From the cell containing the given text, extract its center point as [x, y] coordinate. 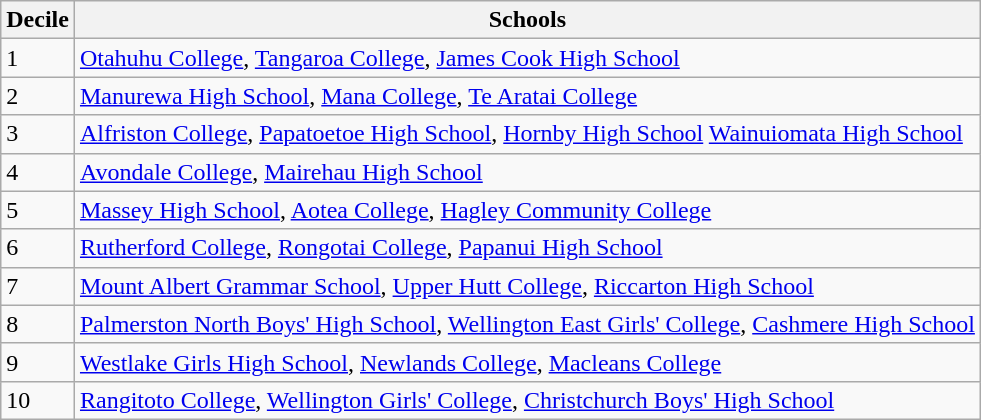
10 [38, 400]
Schools [527, 20]
1 [38, 58]
Rangitoto College, Wellington Girls' College, Christchurch Boys' High School [527, 400]
3 [38, 134]
Palmerston North Boys' High School, Wellington East Girls' College, Cashmere High School [527, 324]
9 [38, 362]
8 [38, 324]
5 [38, 210]
4 [38, 172]
Rutherford College, Rongotai College, Papanui High School [527, 248]
Massey High School, Aotea College, Hagley Community College [527, 210]
Westlake Girls High School, Newlands College, Macleans College [527, 362]
Mount Albert Grammar School, Upper Hutt College, Riccarton High School [527, 286]
2 [38, 96]
Alfriston College, Papatoetoe High School, Hornby High School Wainuiomata High School [527, 134]
Otahuhu College, Tangaroa College, James Cook High School [527, 58]
6 [38, 248]
7 [38, 286]
Manurewa High School, Mana College, Te Aratai College [527, 96]
Decile [38, 20]
Avondale College, Mairehau High School [527, 172]
